For the text-containing cell, return its midpoint in (X, Y) coordinate format. 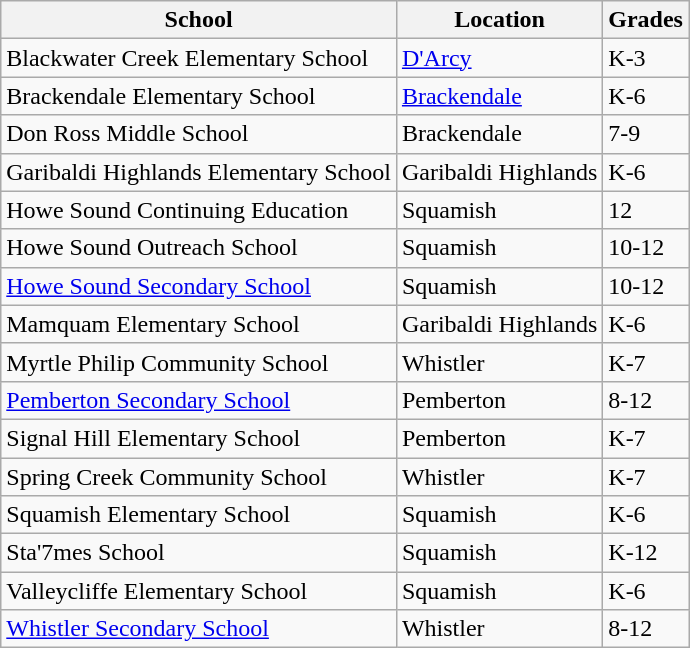
7-9 (646, 134)
K-3 (646, 58)
Howe Sound Secondary School (199, 286)
Brackendale Elementary School (199, 96)
Squamish Elementary School (199, 515)
Don Ross Middle School (199, 134)
Pemberton Secondary School (199, 400)
Spring Creek Community School (199, 477)
Howe Sound Continuing Education (199, 210)
Sta'7mes School (199, 553)
Mamquam Elementary School (199, 324)
K-12 (646, 553)
Whistler Secondary School (199, 629)
Location (499, 20)
Grades (646, 20)
Valleycliffe Elementary School (199, 591)
School (199, 20)
Signal Hill Elementary School (199, 438)
Howe Sound Outreach School (199, 248)
12 (646, 210)
D'Arcy (499, 58)
Blackwater Creek Elementary School (199, 58)
Garibaldi Highlands Elementary School (199, 172)
Myrtle Philip Community School (199, 362)
